From the cell containing the given text, extract its center point as [X, Y] coordinate. 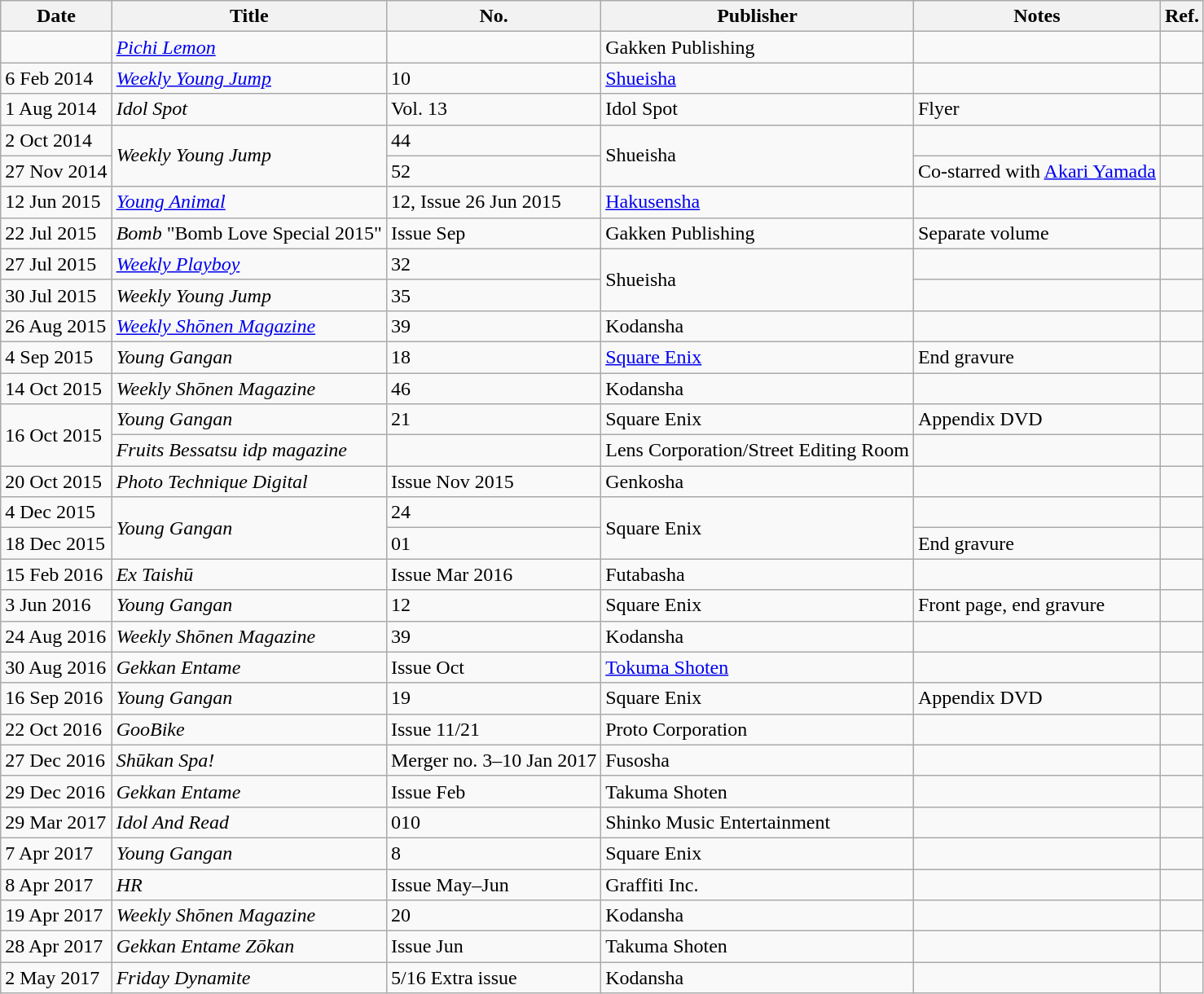
22 Jul 2015 [56, 233]
Pichi Lemon [249, 47]
Date [56, 16]
Issue Sep [494, 233]
Bomb "Bomb Love Special 2015" [249, 233]
Young Animal [249, 202]
52 [494, 171]
5/16 Extra issue [494, 978]
1 Aug 2014 [56, 109]
2 Oct 2014 [56, 140]
15 Feb 2016 [56, 574]
Publisher [758, 16]
3 Jun 2016 [56, 605]
Issue Oct [494, 667]
46 [494, 389]
Weekly Playboy [249, 264]
GooBike [249, 729]
Tokuma Shoten [758, 667]
Photo Technique Digital [249, 482]
Hakusensha [758, 202]
19 [494, 698]
Friday Dynamite [249, 978]
01 [494, 543]
21 [494, 420]
Proto Corporation [758, 729]
Co-starred with Akari Yamada [1036, 171]
27 Nov 2014 [56, 171]
Issue Mar 2016 [494, 574]
30 Jul 2015 [56, 295]
4 Dec 2015 [56, 512]
18 Dec 2015 [56, 543]
4 Sep 2015 [56, 357]
Shinko Music Entertainment [758, 822]
010 [494, 822]
Merger no. 3–10 Jan 2017 [494, 760]
19 Apr 2017 [56, 916]
14 Oct 2015 [56, 389]
Issue 11/21 [494, 729]
Vol. 13 [494, 109]
Issue Feb [494, 791]
28 Apr 2017 [56, 947]
20 Oct 2015 [56, 482]
Front page, end gravure [1036, 605]
29 Mar 2017 [56, 822]
8 [494, 853]
35 [494, 295]
Idol And Read [249, 822]
44 [494, 140]
Lens Corporation/Street Editing Room [758, 451]
Separate volume [1036, 233]
HR [249, 884]
2 May 2017 [56, 978]
Ref. [1181, 16]
10 [494, 78]
Gekkan Entame Zōkan [249, 947]
Ex Taishū [249, 574]
26 Aug 2015 [56, 326]
8 Apr 2017 [56, 884]
6 Feb 2014 [56, 78]
32 [494, 264]
Issue Jun [494, 947]
12 [494, 605]
22 Oct 2016 [56, 729]
Genkosha [758, 482]
27 Dec 2016 [56, 760]
24 Aug 2016 [56, 636]
Title [249, 16]
No. [494, 16]
16 Sep 2016 [56, 698]
7 Apr 2017 [56, 853]
30 Aug 2016 [56, 667]
Fusosha [758, 760]
Issue Nov 2015 [494, 482]
Futabasha [758, 574]
Graffiti Inc. [758, 884]
Fruits Bessatsu idp magazine [249, 451]
24 [494, 512]
29 Dec 2016 [56, 791]
Shūkan Spa! [249, 760]
Flyer [1036, 109]
Issue May–Jun [494, 884]
12, Issue 26 Jun 2015 [494, 202]
Notes [1036, 16]
16 Oct 2015 [56, 435]
20 [494, 916]
18 [494, 357]
27 Jul 2015 [56, 264]
12 Jun 2015 [56, 202]
